Capture the cell that displays the provided text and extract its [x, y] central coordinate. 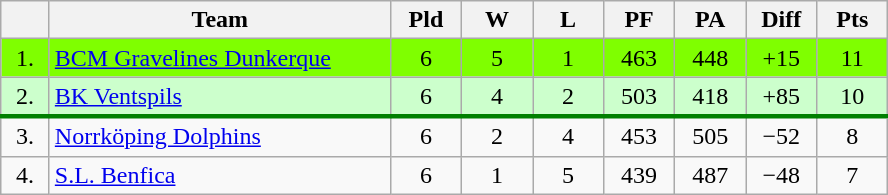
BCM Gravelines Dunkerque [220, 58]
503 [640, 97]
448 [710, 58]
Diff [782, 20]
7 [852, 175]
11 [852, 58]
+85 [782, 97]
W [496, 20]
1. [26, 58]
Pts [852, 20]
4. [26, 175]
PA [710, 20]
−48 [782, 175]
10 [852, 97]
2. [26, 97]
Pld [426, 20]
8 [852, 136]
Norrköping Dolphins [220, 136]
505 [710, 136]
PF [640, 20]
463 [640, 58]
S.L. Benfica [220, 175]
L [568, 20]
3. [26, 136]
453 [640, 136]
487 [710, 175]
Team [220, 20]
+15 [782, 58]
418 [710, 97]
439 [640, 175]
BK Ventspils [220, 97]
−52 [782, 136]
